For the text-containing cell, return its midpoint in (x, y) coordinate format. 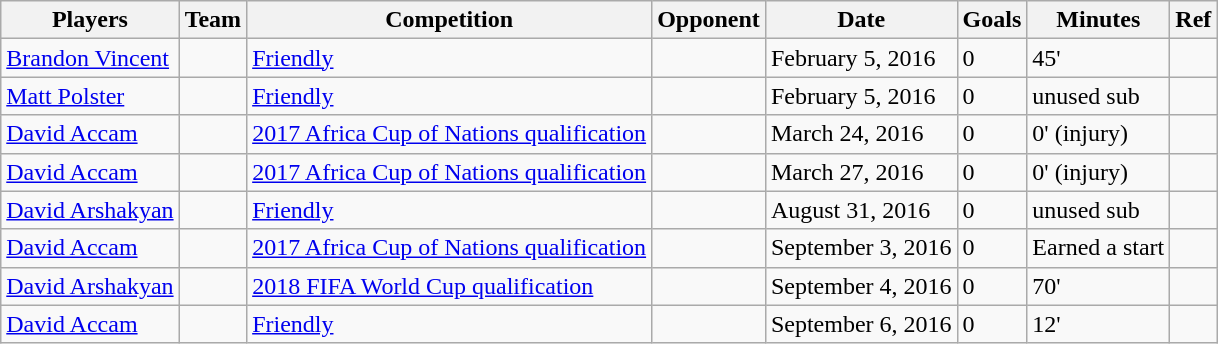
Goals (992, 20)
September 3, 2016 (861, 248)
September 4, 2016 (861, 286)
12' (1098, 324)
Team (213, 20)
Competition (450, 20)
Matt Polster (90, 96)
Date (861, 20)
Ref (1194, 20)
March 24, 2016 (861, 134)
Players (90, 20)
September 6, 2016 (861, 324)
Opponent (709, 20)
August 31, 2016 (861, 210)
March 27, 2016 (861, 172)
45' (1098, 58)
Earned a start (1098, 248)
Minutes (1098, 20)
2018 FIFA World Cup qualification (450, 286)
70' (1098, 286)
Brandon Vincent (90, 58)
